Find where the given text appears and provide that cell's center as (x, y) coordinate. 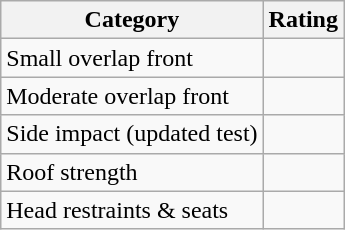
Roof strength (132, 172)
Moderate overlap front (132, 96)
Small overlap front (132, 58)
Head restraints & seats (132, 210)
Rating (303, 20)
Side impact (updated test) (132, 134)
Category (132, 20)
